Find where the given text appears and provide that cell's center as (X, Y) coordinate. 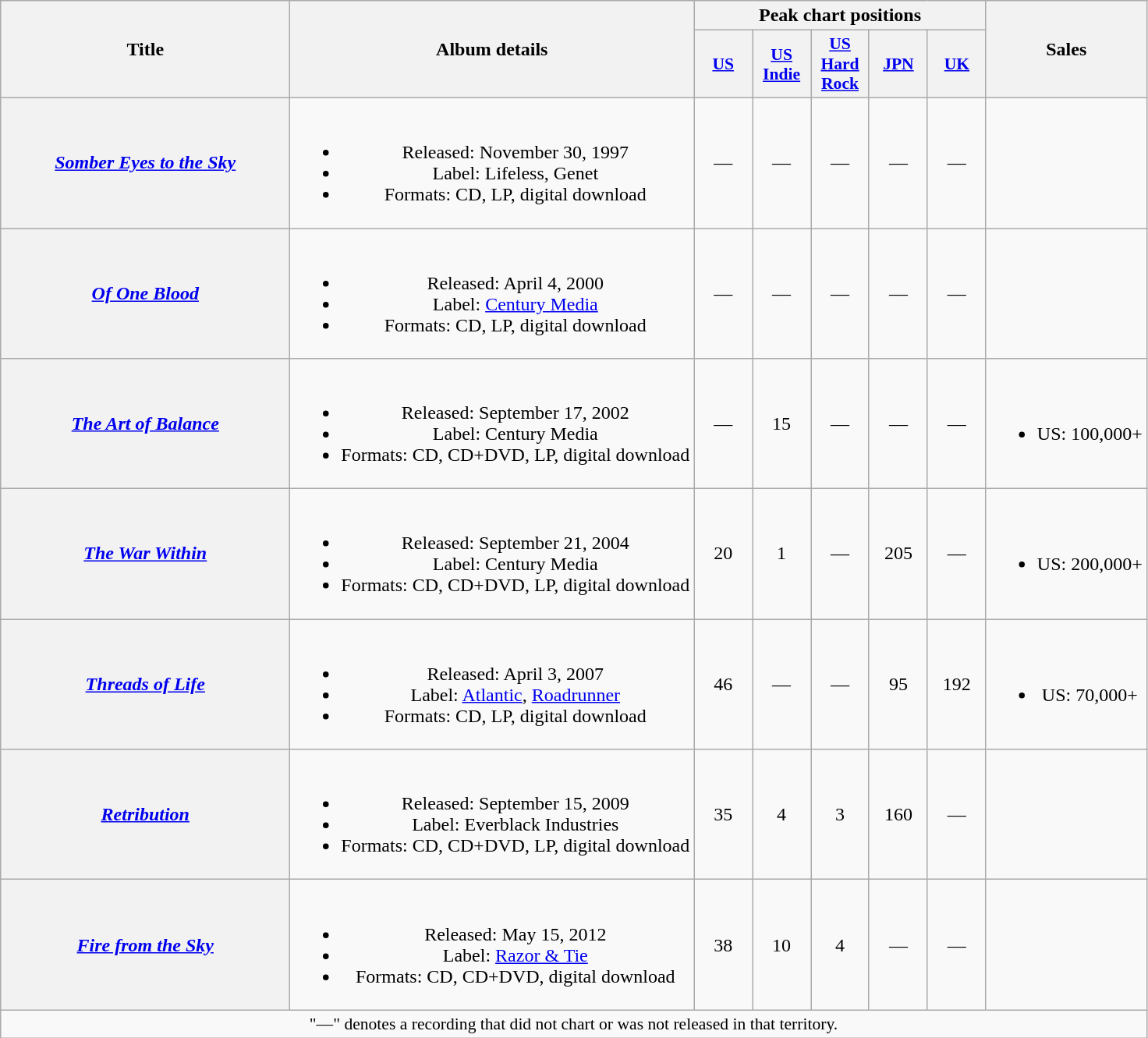
3 (841, 814)
Threads of Life (145, 685)
Released: April 4, 2000Label: Century MediaFormats: CD, LP, digital download (492, 293)
20 (724, 554)
46 (724, 685)
US: 200,000+ (1066, 554)
Peak chart positions (841, 16)
Released: April 3, 2007Label: Atlantic, RoadrunnerFormats: CD, LP, digital download (492, 685)
"—" denotes a recording that did not chart or was not released in that territory. (574, 1024)
US Indie (781, 64)
Album details (492, 50)
Released: November 30, 1997Label: Lifeless, GenetFormats: CD, LP, digital download (492, 162)
1 (781, 554)
15 (781, 424)
JPN (898, 64)
Released: September 15, 2009Label: Everblack IndustriesFormats: CD, CD+DVD, LP, digital download (492, 814)
US: 100,000+ (1066, 424)
205 (898, 554)
Released: May 15, 2012Label: Razor & TieFormats: CD, CD+DVD, digital download (492, 945)
160 (898, 814)
35 (724, 814)
Released: September 21, 2004Label: Century MediaFormats: CD, CD+DVD, LP, digital download (492, 554)
US (724, 64)
192 (956, 685)
95 (898, 685)
Somber Eyes to the Sky (145, 162)
The War Within (145, 554)
Fire from the Sky (145, 945)
US Hard Rock (841, 64)
10 (781, 945)
US: 70,000+ (1066, 685)
38 (724, 945)
Title (145, 50)
Of One Blood (145, 293)
Sales (1066, 50)
The Art of Balance (145, 424)
Released: September 17, 2002Label: Century MediaFormats: CD, CD+DVD, LP, digital download (492, 424)
Retribution (145, 814)
UK (956, 64)
